Provide the [X, Y] coordinate of the cell's center where the given text is located.  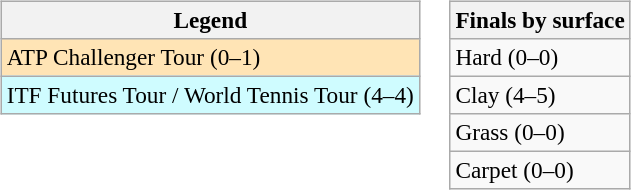
ITF Futures Tour / World Tennis Tour (4–4) [210, 95]
Legend [210, 20]
ATP Challenger Tour (0–1) [210, 57]
Clay (4–5) [540, 95]
Carpet (0–0) [540, 171]
Grass (0–0) [540, 133]
Finals by surface [540, 20]
Hard (0–0) [540, 57]
